Search for the cell housing the specified text and yield its (X, Y) center coordinate. 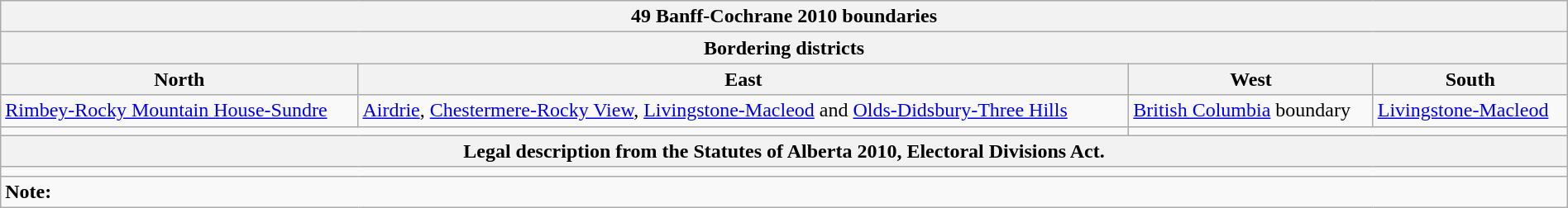
South (1470, 79)
Rimbey-Rocky Mountain House-Sundre (179, 111)
East (743, 79)
Bordering districts (784, 48)
Livingstone-Macleod (1470, 111)
Note: (784, 191)
Legal description from the Statutes of Alberta 2010, Electoral Divisions Act. (784, 151)
49 Banff-Cochrane 2010 boundaries (784, 17)
West (1250, 79)
Airdrie, Chestermere-Rocky View, Livingstone-Macleod and Olds-Didsbury-Three Hills (743, 111)
North (179, 79)
British Columbia boundary (1250, 111)
